Capture the cell that displays the provided text and extract its (x, y) central coordinate. 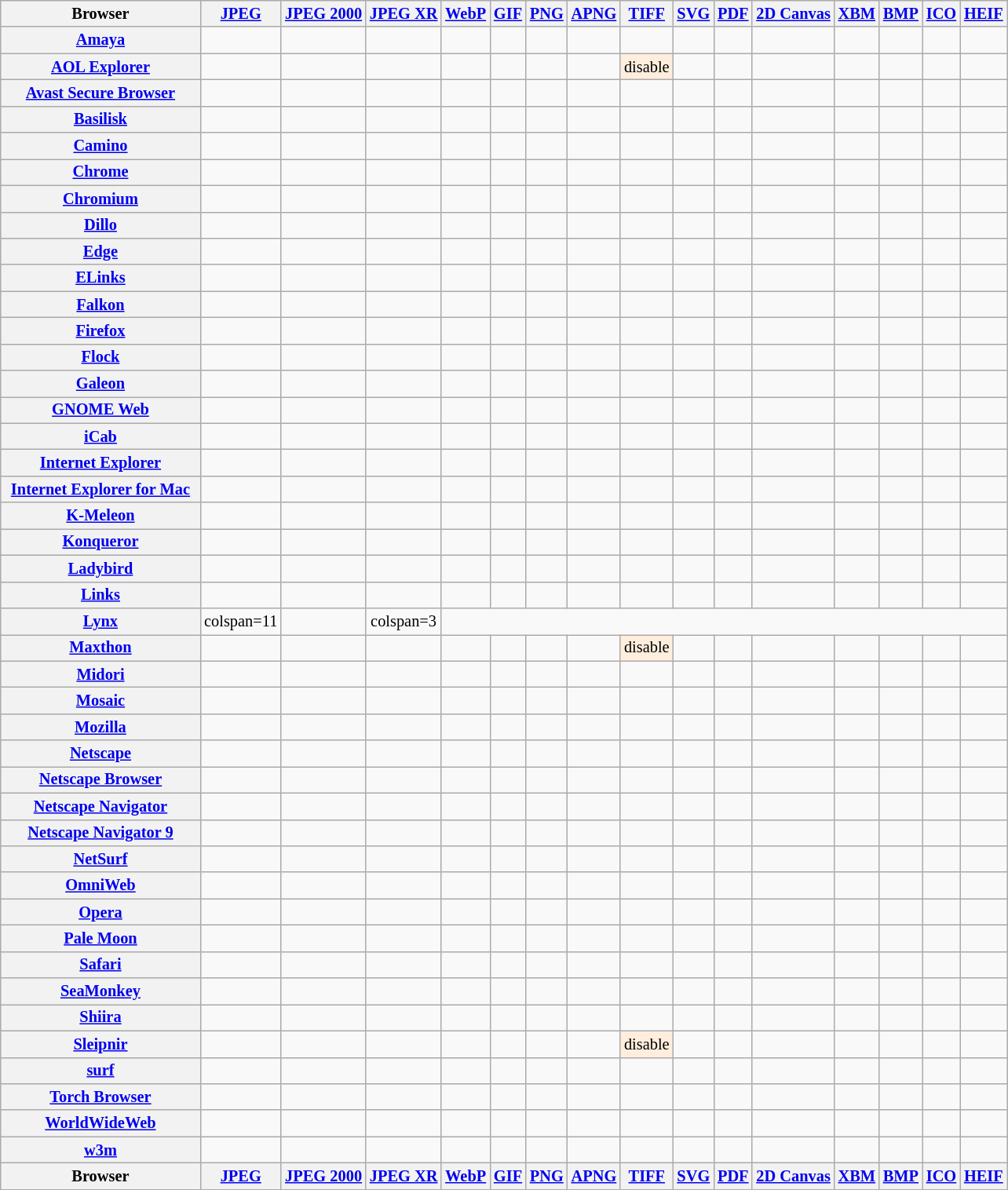
Midori (100, 674)
SeaMonkey (100, 991)
Torch Browser (100, 1097)
Netscape (100, 754)
AOL Explorer (100, 67)
Internet Explorer (100, 462)
colspan=3 (404, 621)
Mosaic (100, 700)
Chrome (100, 172)
Galeon (100, 384)
iCab (100, 436)
Edge (100, 251)
Falkon (100, 305)
Netscape Browser (100, 779)
Firefox (100, 330)
Links (100, 595)
Netscape Navigator (100, 806)
w3m (100, 1150)
ELinks (100, 278)
Mozilla (100, 727)
Netscape Navigator 9 (100, 833)
Camino (100, 146)
GNOME Web (100, 410)
Sleipnir (100, 1044)
Basilisk (100, 119)
Maxthon (100, 648)
Dillo (100, 225)
Shiira (100, 1017)
surf (100, 1071)
OmniWeb (100, 885)
Avast Secure Browser (100, 93)
Lynx (100, 621)
Amaya (100, 40)
K-Meleon (100, 516)
Pale Moon (100, 938)
WorldWideWeb (100, 1123)
Flock (100, 357)
Safari (100, 965)
colspan=11 (240, 621)
Chromium (100, 199)
Internet Explorer for Mac (100, 489)
Ladybird (100, 568)
Konqueror (100, 542)
Opera (100, 912)
NetSurf (100, 859)
